Extract the (X, Y) coordinate from the center of the cell holding the provided text.  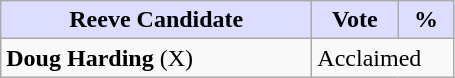
Reeve Candidate (156, 20)
Vote (355, 20)
% (426, 20)
Doug Harding (X) (156, 58)
Acclaimed (383, 58)
